Detect which cell encompasses the target text, then output its [x, y] center coordinate. 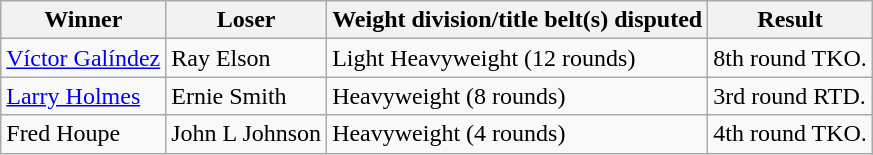
3rd round RTD. [790, 96]
Weight division/title belt(s) disputed [518, 20]
Winner [84, 20]
Heavyweight (4 rounds) [518, 134]
Larry Holmes [84, 96]
Light Heavyweight (12 rounds) [518, 58]
4th round TKO. [790, 134]
John L Johnson [246, 134]
Ernie Smith [246, 96]
Heavyweight (8 rounds) [518, 96]
Víctor Galíndez [84, 58]
Loser [246, 20]
Ray Elson [246, 58]
8th round TKO. [790, 58]
Fred Houpe [84, 134]
Result [790, 20]
